From the cell containing the given text, extract its center point as (x, y) coordinate. 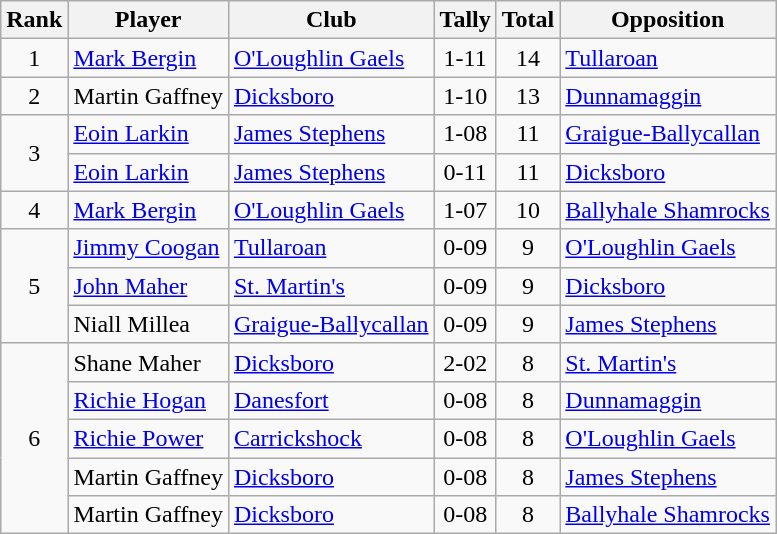
2-02 (465, 362)
John Maher (148, 286)
Opposition (668, 20)
14 (528, 58)
Total (528, 20)
Rank (34, 20)
1-10 (465, 96)
Shane Maher (148, 362)
13 (528, 96)
Niall Millea (148, 324)
Richie Hogan (148, 400)
Danesfort (331, 400)
2 (34, 96)
1-08 (465, 134)
3 (34, 153)
Carrickshock (331, 438)
0-11 (465, 172)
Player (148, 20)
1 (34, 58)
1-11 (465, 58)
Jimmy Coogan (148, 248)
Tally (465, 20)
5 (34, 286)
4 (34, 210)
1-07 (465, 210)
Club (331, 20)
10 (528, 210)
Richie Power (148, 438)
6 (34, 438)
